From the cell containing the given text, extract its center point as (x, y) coordinate. 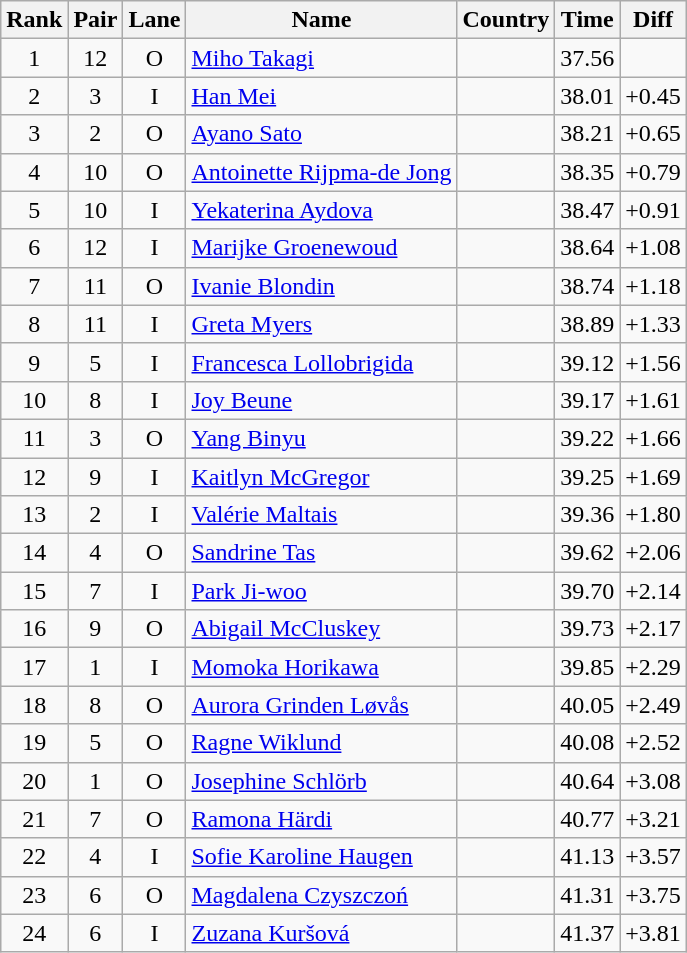
+1.18 (654, 286)
38.89 (588, 324)
Ramona Härdi (322, 819)
Country (506, 20)
Francesca Lollobrigida (322, 362)
+2.06 (654, 553)
+2.52 (654, 743)
+0.79 (654, 172)
Ragne Wiklund (322, 743)
+3.21 (654, 819)
+1.33 (654, 324)
37.56 (588, 58)
+0.45 (654, 96)
Pair (96, 20)
40.08 (588, 743)
39.70 (588, 591)
41.31 (588, 895)
Josephine Schlörb (322, 781)
Han Mei (322, 96)
41.37 (588, 933)
+3.08 (654, 781)
40.64 (588, 781)
Sandrine Tas (322, 553)
+1.80 (654, 515)
16 (34, 629)
+1.56 (654, 362)
Name (322, 20)
38.47 (588, 210)
Aurora Grinden Løvås (322, 705)
39.17 (588, 400)
38.35 (588, 172)
14 (34, 553)
38.01 (588, 96)
18 (34, 705)
Park Ji-woo (322, 591)
39.85 (588, 667)
40.05 (588, 705)
41.13 (588, 857)
13 (34, 515)
39.12 (588, 362)
Ayano Sato (322, 134)
21 (34, 819)
Yekaterina Aydova (322, 210)
17 (34, 667)
40.77 (588, 819)
20 (34, 781)
Lane (154, 20)
+3.75 (654, 895)
+1.66 (654, 438)
Joy Beune (322, 400)
39.62 (588, 553)
Antoinette Rijpma-de Jong (322, 172)
+3.81 (654, 933)
Zuzana Kuršová (322, 933)
39.36 (588, 515)
+0.65 (654, 134)
Ivanie Blondin (322, 286)
+1.61 (654, 400)
+3.57 (654, 857)
24 (34, 933)
+2.17 (654, 629)
Diff (654, 20)
Yang Binyu (322, 438)
38.64 (588, 248)
+2.14 (654, 591)
Rank (34, 20)
39.25 (588, 477)
22 (34, 857)
Kaitlyn McGregor (322, 477)
Momoka Horikawa (322, 667)
+1.69 (654, 477)
+1.08 (654, 248)
Marijke Groenewoud (322, 248)
39.22 (588, 438)
23 (34, 895)
19 (34, 743)
Sofie Karoline Haugen (322, 857)
Valérie Maltais (322, 515)
+2.29 (654, 667)
Greta Myers (322, 324)
Abigail McCluskey (322, 629)
38.21 (588, 134)
Time (588, 20)
+2.49 (654, 705)
+0.91 (654, 210)
38.74 (588, 286)
39.73 (588, 629)
15 (34, 591)
Miho Takagi (322, 58)
Magdalena Czyszczoń (322, 895)
